Search for the cell housing the specified text and yield its (X, Y) center coordinate. 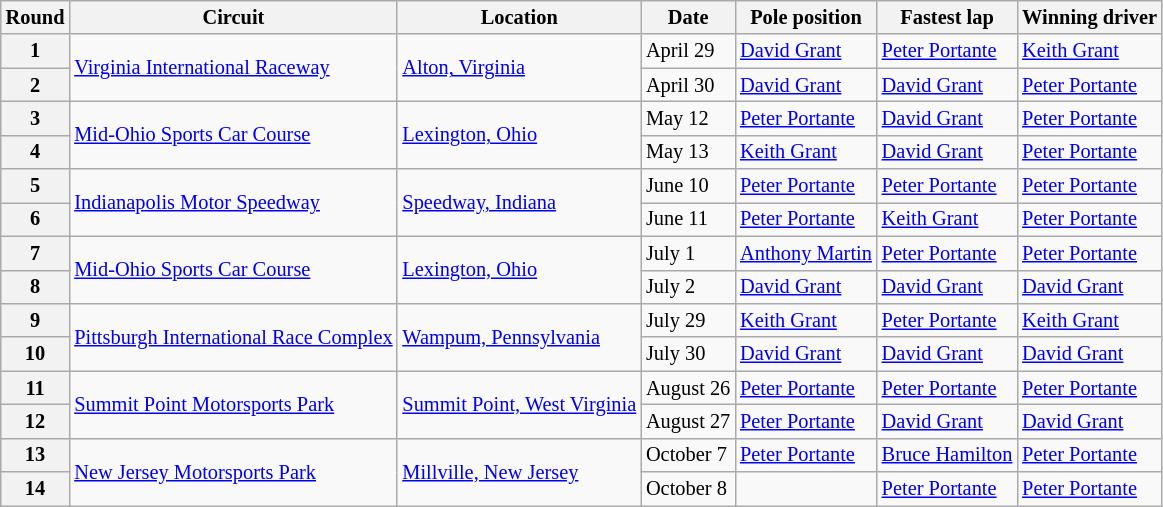
11 (36, 388)
August 27 (688, 421)
July 29 (688, 320)
May 12 (688, 118)
May 13 (688, 152)
June 10 (688, 186)
April 29 (688, 51)
August 26 (688, 388)
3 (36, 118)
5 (36, 186)
8 (36, 287)
October 8 (688, 489)
Wampum, Pennsylvania (519, 336)
Pole position (806, 17)
New Jersey Motorsports Park (233, 472)
10 (36, 354)
July 1 (688, 253)
Circuit (233, 17)
12 (36, 421)
April 30 (688, 85)
9 (36, 320)
Anthony Martin (806, 253)
Summit Point Motorsports Park (233, 404)
Round (36, 17)
Alton, Virginia (519, 68)
June 11 (688, 219)
7 (36, 253)
Date (688, 17)
Location (519, 17)
2 (36, 85)
Summit Point, West Virginia (519, 404)
4 (36, 152)
1 (36, 51)
14 (36, 489)
July 2 (688, 287)
Speedway, Indiana (519, 202)
Bruce Hamilton (947, 455)
Pittsburgh International Race Complex (233, 336)
Winning driver (1090, 17)
6 (36, 219)
October 7 (688, 455)
Millville, New Jersey (519, 472)
13 (36, 455)
July 30 (688, 354)
Indianapolis Motor Speedway (233, 202)
Virginia International Raceway (233, 68)
Fastest lap (947, 17)
